Capture the cell that displays the provided text and extract its [x, y] central coordinate. 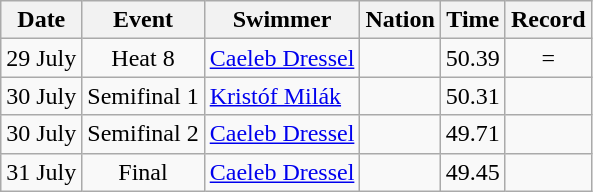
50.31 [472, 96]
= [548, 58]
Heat 8 [143, 58]
Event [143, 20]
Nation [400, 20]
50.39 [472, 58]
Record [548, 20]
49.71 [472, 134]
31 July [42, 172]
Semifinal 2 [143, 134]
Final [143, 172]
Time [472, 20]
Kristóf Milák [282, 96]
29 July [42, 58]
Swimmer [282, 20]
Date [42, 20]
49.45 [472, 172]
Semifinal 1 [143, 96]
